For the text-containing cell, return its midpoint in [x, y] coordinate format. 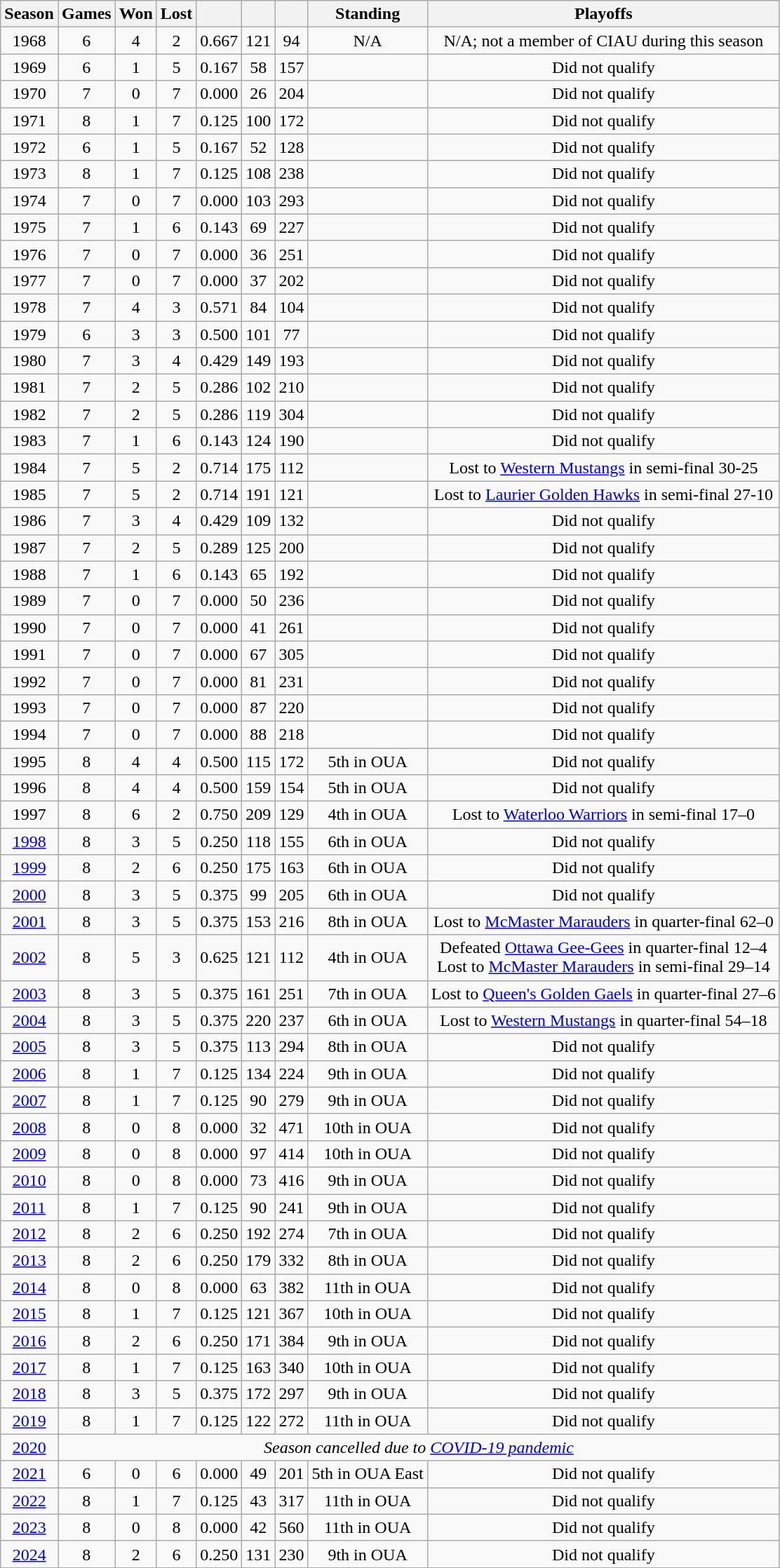
191 [258, 494]
102 [258, 388]
52 [258, 147]
1990 [29, 628]
272 [292, 1421]
1970 [29, 94]
1977 [29, 281]
1979 [29, 334]
340 [292, 1367]
317 [292, 1501]
49 [258, 1474]
2021 [29, 1474]
209 [258, 815]
382 [292, 1287]
560 [292, 1527]
Lost to Queen's Golden Gaels in quarter-final 27–6 [603, 994]
65 [258, 574]
2015 [29, 1314]
416 [292, 1180]
1969 [29, 67]
279 [292, 1100]
104 [292, 307]
384 [292, 1341]
1994 [29, 734]
99 [258, 895]
1978 [29, 307]
305 [292, 654]
129 [292, 815]
1982 [29, 414]
2004 [29, 1020]
205 [292, 895]
N/A [368, 41]
36 [258, 254]
2014 [29, 1287]
1995 [29, 761]
58 [258, 67]
81 [258, 681]
32 [258, 1127]
200 [292, 548]
2019 [29, 1421]
149 [258, 361]
1988 [29, 574]
100 [258, 121]
73 [258, 1180]
131 [258, 1554]
2006 [29, 1074]
N/A; not a member of CIAU during this season [603, 41]
Won [136, 14]
1968 [29, 41]
1997 [29, 815]
304 [292, 414]
2022 [29, 1501]
Defeated Ottawa Gee-Gees in quarter-final 12–4Lost to McMaster Marauders in semi-final 29–14 [603, 958]
0.289 [219, 548]
202 [292, 281]
87 [258, 708]
231 [292, 681]
Season cancelled due to COVID-19 pandemic [418, 1447]
157 [292, 67]
1986 [29, 521]
204 [292, 94]
Lost to Waterloo Warriors in semi-final 17–0 [603, 815]
1993 [29, 708]
1985 [29, 494]
2000 [29, 895]
Lost to Western Mustangs in semi-final 30-25 [603, 468]
236 [292, 601]
Games [86, 14]
1975 [29, 227]
227 [292, 227]
2017 [29, 1367]
161 [258, 994]
2020 [29, 1447]
297 [292, 1394]
69 [258, 227]
2010 [29, 1180]
42 [258, 1527]
134 [258, 1074]
41 [258, 628]
237 [292, 1020]
230 [292, 1554]
201 [292, 1474]
1973 [29, 174]
5th in OUA East [368, 1474]
103 [258, 201]
2018 [29, 1394]
26 [258, 94]
153 [258, 921]
1998 [29, 842]
Lost [176, 14]
77 [292, 334]
171 [258, 1341]
154 [292, 788]
332 [292, 1261]
218 [292, 734]
2008 [29, 1127]
2023 [29, 1527]
1991 [29, 654]
113 [258, 1047]
101 [258, 334]
94 [292, 41]
2007 [29, 1100]
97 [258, 1154]
274 [292, 1234]
1980 [29, 361]
119 [258, 414]
2024 [29, 1554]
1989 [29, 601]
1984 [29, 468]
2005 [29, 1047]
132 [292, 521]
261 [292, 628]
50 [258, 601]
108 [258, 174]
238 [292, 174]
Lost to Laurier Golden Hawks in semi-final 27-10 [603, 494]
2002 [29, 958]
122 [258, 1421]
1992 [29, 681]
2016 [29, 1341]
Standing [368, 14]
294 [292, 1047]
67 [258, 654]
0.571 [219, 307]
2012 [29, 1234]
1999 [29, 868]
0.750 [219, 815]
414 [292, 1154]
63 [258, 1287]
367 [292, 1314]
2011 [29, 1207]
2009 [29, 1154]
1996 [29, 788]
128 [292, 147]
115 [258, 761]
1981 [29, 388]
190 [292, 441]
179 [258, 1261]
241 [292, 1207]
1983 [29, 441]
471 [292, 1127]
88 [258, 734]
224 [292, 1074]
1976 [29, 254]
155 [292, 842]
0.667 [219, 41]
118 [258, 842]
1972 [29, 147]
43 [258, 1501]
159 [258, 788]
293 [292, 201]
1987 [29, 548]
216 [292, 921]
37 [258, 281]
Season [29, 14]
Playoffs [603, 14]
0.625 [219, 958]
210 [292, 388]
1971 [29, 121]
2003 [29, 994]
2001 [29, 921]
124 [258, 441]
125 [258, 548]
2013 [29, 1261]
109 [258, 521]
Lost to McMaster Marauders in quarter-final 62–0 [603, 921]
193 [292, 361]
84 [258, 307]
Lost to Western Mustangs in quarter-final 54–18 [603, 1020]
1974 [29, 201]
